Identify which cell holds the provided text, then report its (X, Y) central coordinate. 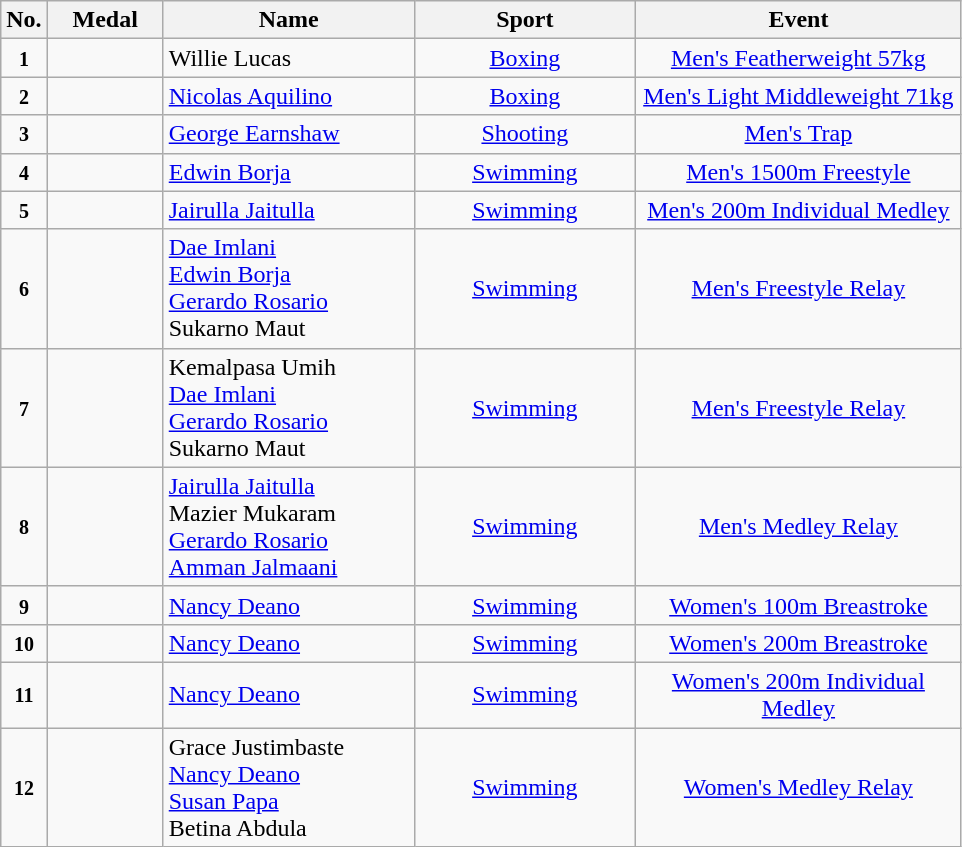
Jairulla Jaitulla (288, 210)
Women's 200m Breastroke (798, 643)
2 (24, 96)
Medal (105, 20)
7 (24, 408)
Men's Trap (798, 134)
Women's Medley Relay (798, 788)
Nicolas Aquilino (288, 96)
Men's Medley Relay (798, 526)
Grace JustimbasteNancy DeanoSusan PapaBetina Abdula (288, 788)
1 (24, 58)
Event (798, 20)
Men's 1500m Freestyle (798, 172)
3 (24, 134)
Men's Light Middleweight 71kg (798, 96)
Women's 100m Breastroke (798, 605)
Name (288, 20)
Men's Featherweight 57kg (798, 58)
Jairulla JaitullaMazier MukaramGerardo RosarioAmman Jalmaani (288, 526)
5 (24, 210)
Shooting (524, 134)
Kemalpasa UmihDae ImlaniGerardo RosarioSukarno Maut (288, 408)
6 (24, 288)
9 (24, 605)
Women's 200m Individual Medley (798, 694)
11 (24, 694)
Sport (524, 20)
Men's 200m Individual Medley (798, 210)
12 (24, 788)
Edwin Borja (288, 172)
Willie Lucas (288, 58)
No. (24, 20)
10 (24, 643)
Dae ImlaniEdwin BorjaGerardo RosarioSukarno Maut (288, 288)
8 (24, 526)
4 (24, 172)
George Earnshaw (288, 134)
